Capture the cell that displays the provided text and extract its (X, Y) central coordinate. 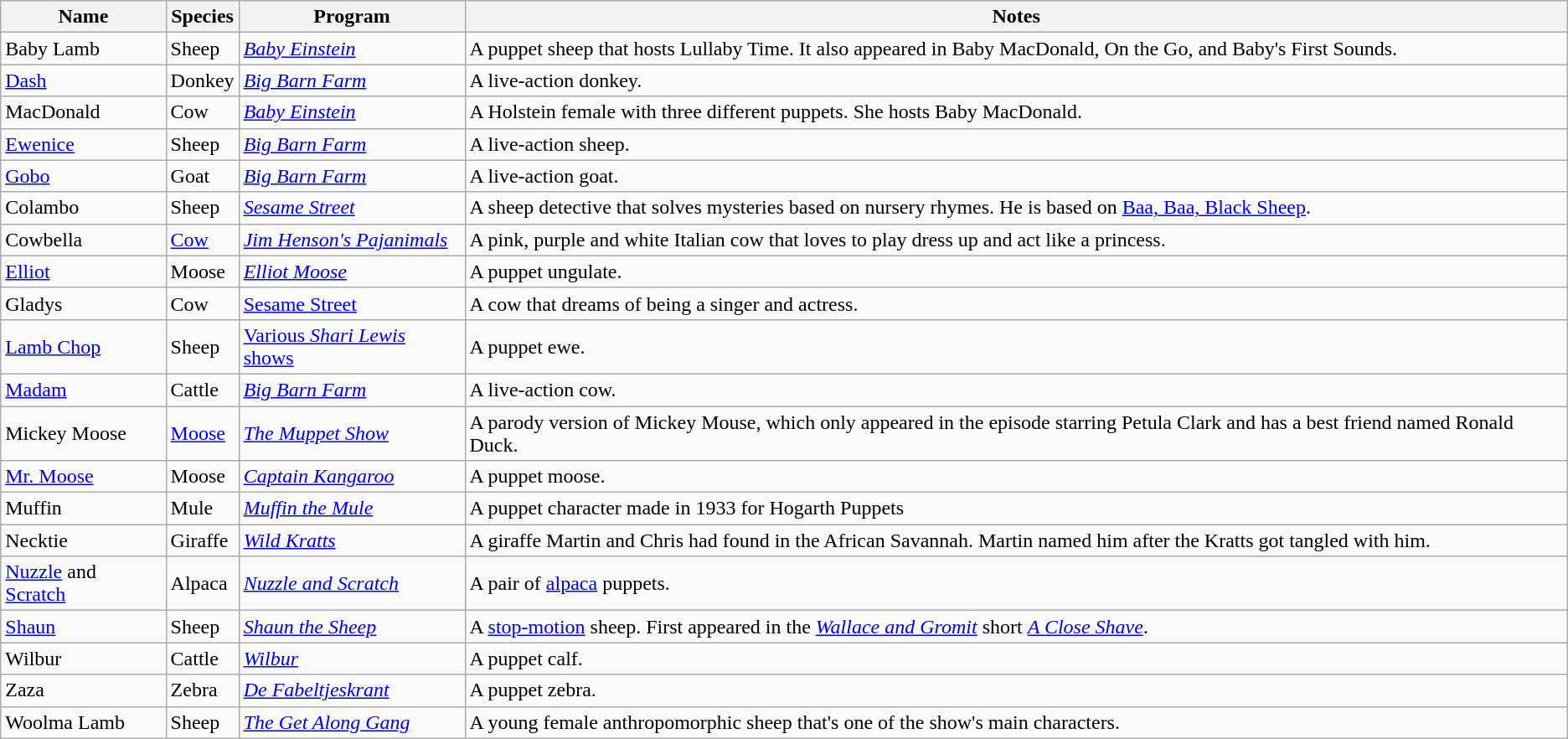
A pair of alpaca puppets. (1016, 583)
A puppet ewe. (1016, 347)
Name (84, 17)
The Muppet Show (352, 432)
A giraffe Martin and Chris had found in the African Savannah. Martin named him after the Kratts got tangled with him. (1016, 540)
Zebra (203, 690)
Shaun (84, 627)
Dash (84, 80)
Wild Kratts (352, 540)
Alpaca (203, 583)
Captain Kangaroo (352, 477)
A Holstein female with three different puppets. She hosts Baby MacDonald. (1016, 112)
Ewenice (84, 144)
A live-action sheep. (1016, 144)
A puppet calf. (1016, 659)
A live-action cow. (1016, 390)
Donkey (203, 80)
A parody version of Mickey Mouse, which only appeared in the episode starring Petula Clark and has a best friend named Ronald Duck. (1016, 432)
Giraffe (203, 540)
A puppet zebra. (1016, 690)
A cow that dreams of being a singer and actress. (1016, 303)
Gladys (84, 303)
Muffin (84, 509)
A live-action goat. (1016, 176)
Notes (1016, 17)
Muffin the Mule (352, 509)
A young female anthropomorphic sheep that's one of the show's main characters. (1016, 722)
Mule (203, 509)
Various Shari Lewis shows (352, 347)
A puppet character made in 1933 for Hogarth Puppets (1016, 509)
De Fabeltjeskrant (352, 690)
A puppet sheep that hosts Lullaby Time. It also appeared in Baby MacDonald, On the Go, and Baby's First Sounds. (1016, 49)
Mickey Moose (84, 432)
Goat (203, 176)
Madam (84, 390)
A puppet moose. (1016, 477)
Elliot Moose (352, 271)
A puppet ungulate. (1016, 271)
Necktie (84, 540)
MacDonald (84, 112)
A live-action donkey. (1016, 80)
Elliot (84, 271)
Jim Henson's Pajanimals (352, 240)
Woolma Lamb (84, 722)
Cowbella (84, 240)
A pink, purple and white Italian cow that loves to play dress up and act like a princess. (1016, 240)
A stop-motion sheep. First appeared in the Wallace and Gromit short A Close Shave. (1016, 627)
Shaun the Sheep (352, 627)
Zaza (84, 690)
Program (352, 17)
Species (203, 17)
Gobo (84, 176)
Lamb Chop (84, 347)
Baby Lamb (84, 49)
A sheep detective that solves mysteries based on nursery rhymes. He is based on Baa, Baa, Black Sheep. (1016, 208)
Colambo (84, 208)
Mr. Moose (84, 477)
The Get Along Gang (352, 722)
